Scan for the cell matching the given text and deliver its [X, Y] coordinate at center. 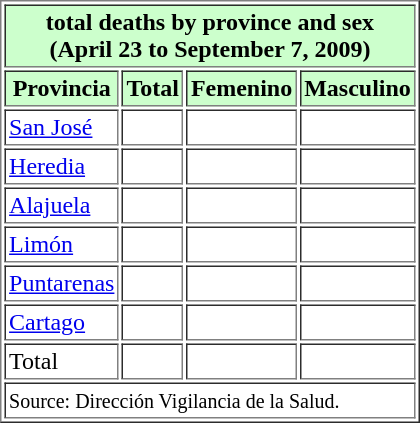
Puntarenas [62, 284]
Provincia [62, 88]
Heredia [62, 166]
total deaths by province and sex (April 23 to September 7, 2009) [210, 36]
Cartago [62, 322]
Source: Dirección Vigilancia de la Salud. [210, 400]
Limón [62, 244]
San José [62, 128]
Masculino [358, 88]
Femenino [241, 88]
Alajuela [62, 206]
